Identify which cell holds the provided text, then report its [x, y] central coordinate. 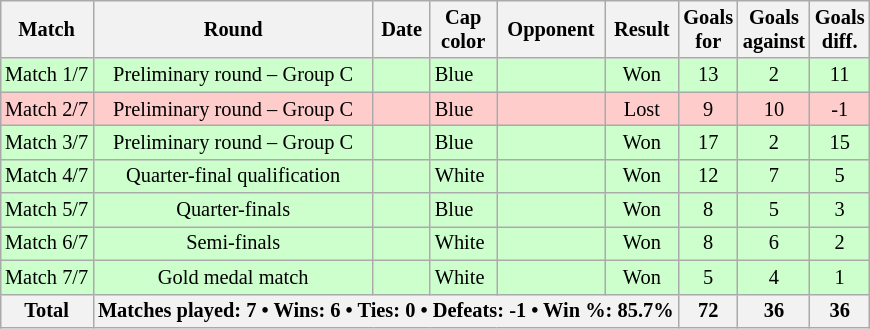
6 [774, 243]
Match 4/7 [46, 176]
Match [46, 29]
17 [708, 142]
15 [840, 142]
Round [233, 29]
Quarter-final qualification [233, 176]
9 [708, 109]
Match 5/7 [46, 210]
3 [840, 210]
7 [774, 176]
Match 6/7 [46, 243]
1 [840, 277]
4 [774, 277]
Goalsagainst [774, 29]
Matches played: 7 • Wins: 6 • Ties: 0 • Defeats: -1 • Win %: 85.7% [386, 311]
Result [642, 29]
Quarter-finals [233, 210]
10 [774, 109]
12 [708, 176]
11 [840, 75]
Capcolor [464, 29]
Match 3/7 [46, 142]
Opponent [552, 29]
Match 7/7 [46, 277]
-1 [840, 109]
Match 2/7 [46, 109]
Semi-finals [233, 243]
Date [402, 29]
Goalsdiff. [840, 29]
Lost [642, 109]
Match 1/7 [46, 75]
Gold medal match [233, 277]
13 [708, 75]
Goalsfor [708, 29]
72 [708, 311]
Total [46, 311]
